Capture the cell that displays the provided text and extract its (x, y) central coordinate. 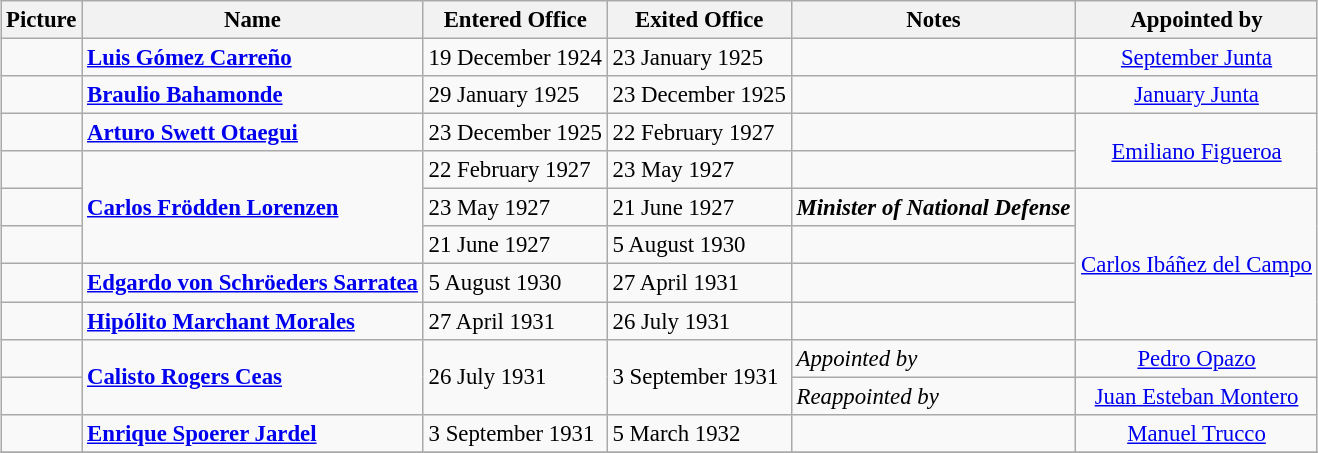
Arturo Swett Otaegui (253, 133)
Name (253, 20)
Manuel Trucco (1197, 433)
Enrique Spoerer Jardel (253, 433)
Emiliano Figueroa (1197, 152)
Exited Office (699, 20)
Reappointed by (934, 396)
Entered Office (515, 20)
September Junta (1197, 58)
Pedro Opazo (1197, 358)
Braulio Bahamonde (253, 95)
January Junta (1197, 95)
Edgardo von Schröeders Sarratea (253, 283)
Picture (42, 20)
Minister of National Defense (934, 208)
Luis Gómez Carreño (253, 58)
Carlos Frödden Lorenzen (253, 208)
Carlos Ibáñez del Campo (1197, 264)
23 January 1925 (699, 58)
Juan Esteban Montero (1197, 396)
5 March 1932 (699, 433)
19 December 1924 (515, 58)
Notes (934, 20)
Hipólito Marchant Morales (253, 321)
Calisto Rogers Ceas (253, 376)
29 January 1925 (515, 95)
